Detect which cell encompasses the target text, then output its (X, Y) center coordinate. 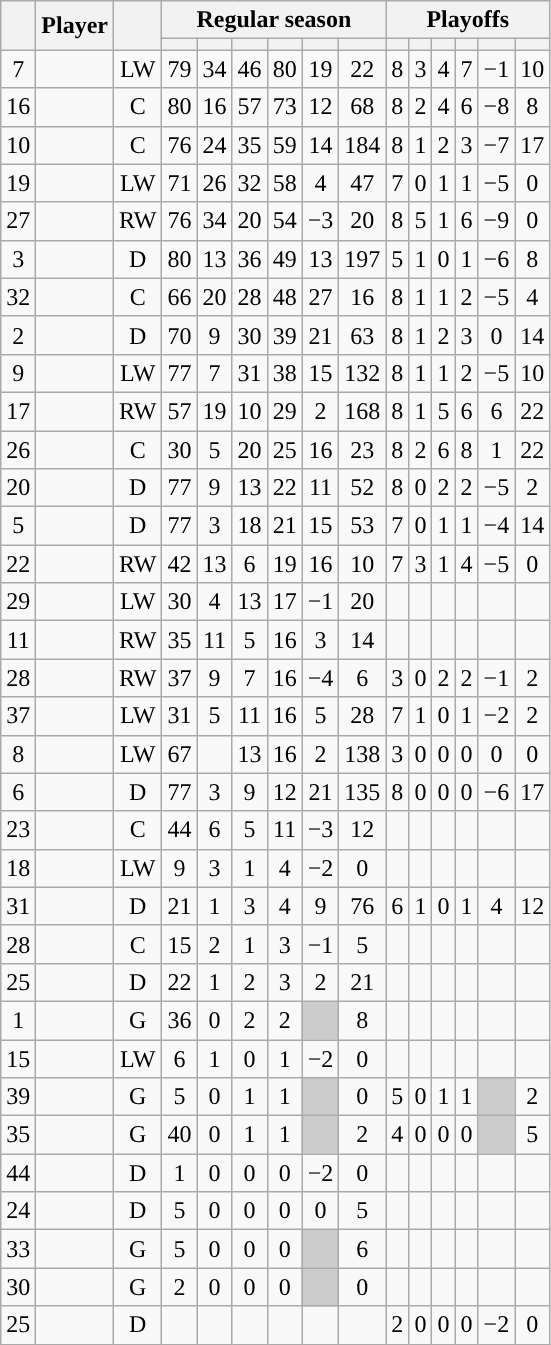
−9 (496, 221)
52 (362, 488)
33 (18, 1249)
132 (362, 373)
−8 (496, 107)
40 (180, 1135)
73 (284, 107)
Playoffs (468, 20)
168 (362, 411)
−7 (496, 145)
47 (362, 183)
49 (284, 259)
68 (362, 107)
42 (180, 564)
71 (180, 183)
67 (180, 754)
66 (180, 297)
184 (362, 145)
70 (180, 335)
58 (284, 183)
63 (362, 335)
48 (284, 297)
59 (284, 145)
Regular season (274, 20)
54 (284, 221)
38 (284, 373)
79 (180, 69)
197 (362, 259)
138 (362, 754)
135 (362, 792)
53 (362, 526)
Player (75, 26)
46 (250, 69)
